Locate the cell with the specified text and output its [x, y] center coordinate. 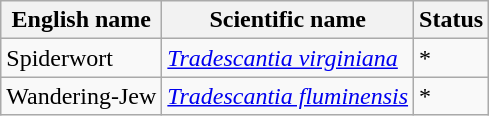
Scientific name [288, 20]
Spiderwort [82, 58]
Tradescantia fluminensis [288, 96]
Tradescantia virginiana [288, 58]
Status [452, 20]
English name [82, 20]
Wandering-Jew [82, 96]
